Search for the cell housing the specified text and yield its [X, Y] center coordinate. 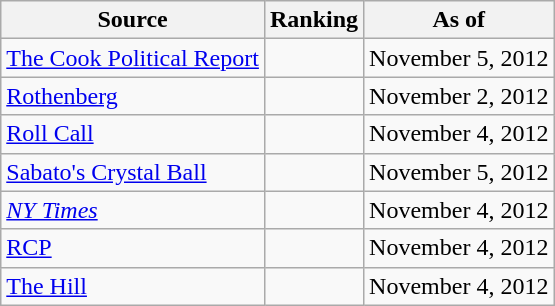
Ranking [314, 20]
Roll Call [133, 134]
Source [133, 20]
The Cook Political Report [133, 58]
The Hill [133, 286]
As of [459, 20]
November 2, 2012 [459, 96]
Sabato's Crystal Ball [133, 172]
Rothenberg [133, 96]
RCP [133, 248]
NY Times [133, 210]
